Find where the given text appears and provide that cell's center as (X, Y) coordinate. 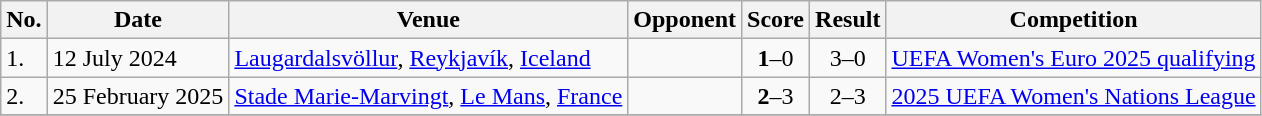
12 July 2024 (138, 58)
25 February 2025 (138, 96)
3–0 (848, 58)
2025 UEFA Women's Nations League (1074, 96)
Venue (428, 20)
Date (138, 20)
Stade Marie-Marvingt, Le Mans, France (428, 96)
UEFA Women's Euro 2025 qualifying (1074, 58)
Result (848, 20)
1–0 (776, 58)
2. (24, 96)
Score (776, 20)
No. (24, 20)
Laugardalsvöllur, Reykjavík, Iceland (428, 58)
Opponent (685, 20)
1. (24, 58)
Competition (1074, 20)
